Determine the [X, Y] coordinate at the center of the cell enclosing the given text.  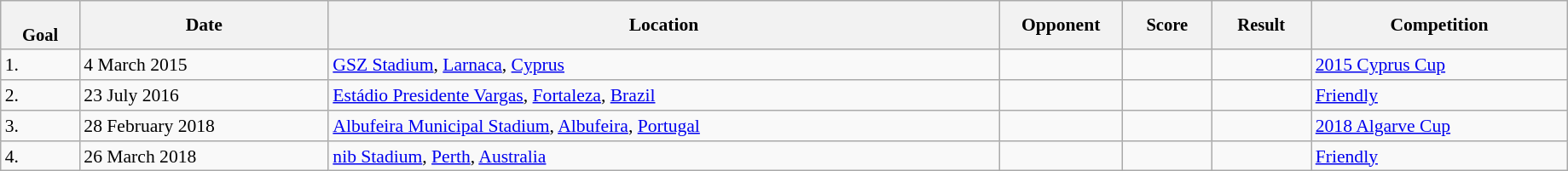
Estádio Presidente Vargas, Fortaleza, Brazil [663, 95]
3. [41, 126]
2. [41, 95]
Goal [41, 26]
28 February 2018 [204, 126]
4 March 2015 [204, 66]
Score [1167, 26]
Albufeira Municipal Stadium, Albufeira, Portugal [663, 126]
Location [663, 26]
Opponent [1061, 26]
23 July 2016 [204, 95]
Competition [1439, 26]
GSZ Stadium, Larnaca, Cyprus [663, 66]
Result [1262, 26]
1. [41, 66]
Friendly [1439, 95]
Date [204, 26]
2018 Algarve Cup [1439, 126]
2015 Cyprus Cup [1439, 66]
